Output the [x, y] coordinate of the center of the cell containing the given text.  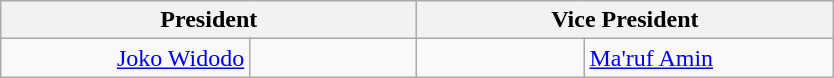
Joko Widodo [126, 58]
Vice President [625, 20]
Ma'ruf Amin [708, 58]
President [209, 20]
